Return [X, Y] of the center of cell containing provided text 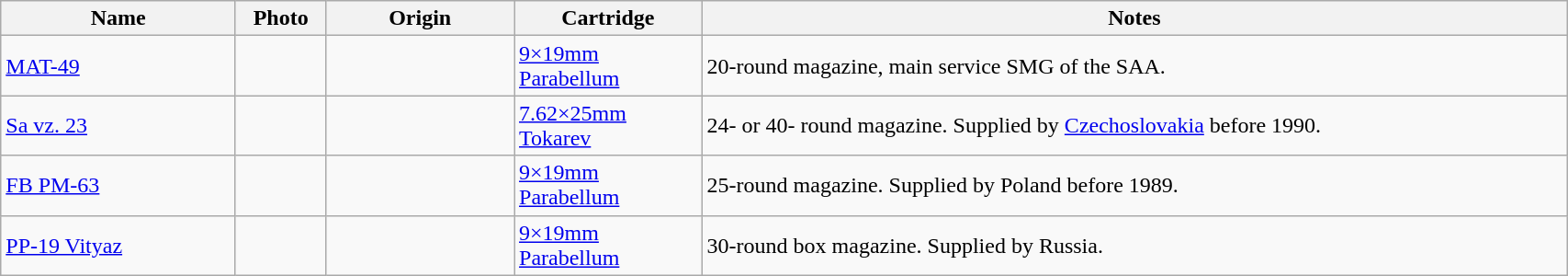
Cartridge [608, 18]
30-round box magazine. Supplied by Russia. [1134, 245]
25-round magazine. Supplied by Poland before 1989. [1134, 186]
Sa vz. 23 [118, 125]
Photo [280, 18]
FB PM-63 [118, 186]
7.62×25mm Tokarev [608, 125]
Notes [1134, 18]
20-round magazine, main service SMG of the SAA. [1134, 66]
24- or 40- round magazine. Supplied by Czechoslovakia before 1990. [1134, 125]
MAT-49 [118, 66]
Name [118, 18]
Origin [421, 18]
PP-19 Vityaz [118, 245]
